Pinpoint the cell where the given text exists, returning its [x, y] midpoint coordinate. 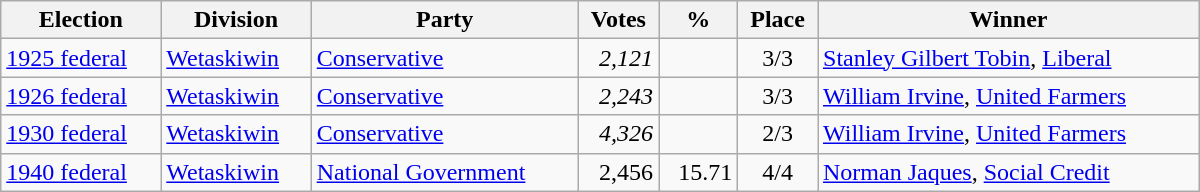
1925 federal [81, 58]
Stanley Gilbert Tobin, Liberal [1009, 58]
Place [778, 20]
Division [236, 20]
1940 federal [81, 172]
2,456 [618, 172]
Party [444, 20]
4,326 [618, 134]
2/3 [778, 134]
Winner [1009, 20]
1930 federal [81, 134]
Norman Jaques, Social Credit [1009, 172]
15.71 [698, 172]
Votes [618, 20]
Election [81, 20]
1926 federal [81, 96]
2,121 [618, 58]
% [698, 20]
National Government [444, 172]
2,243 [618, 96]
4/4 [778, 172]
